Return [x, y] of the center of cell containing provided text 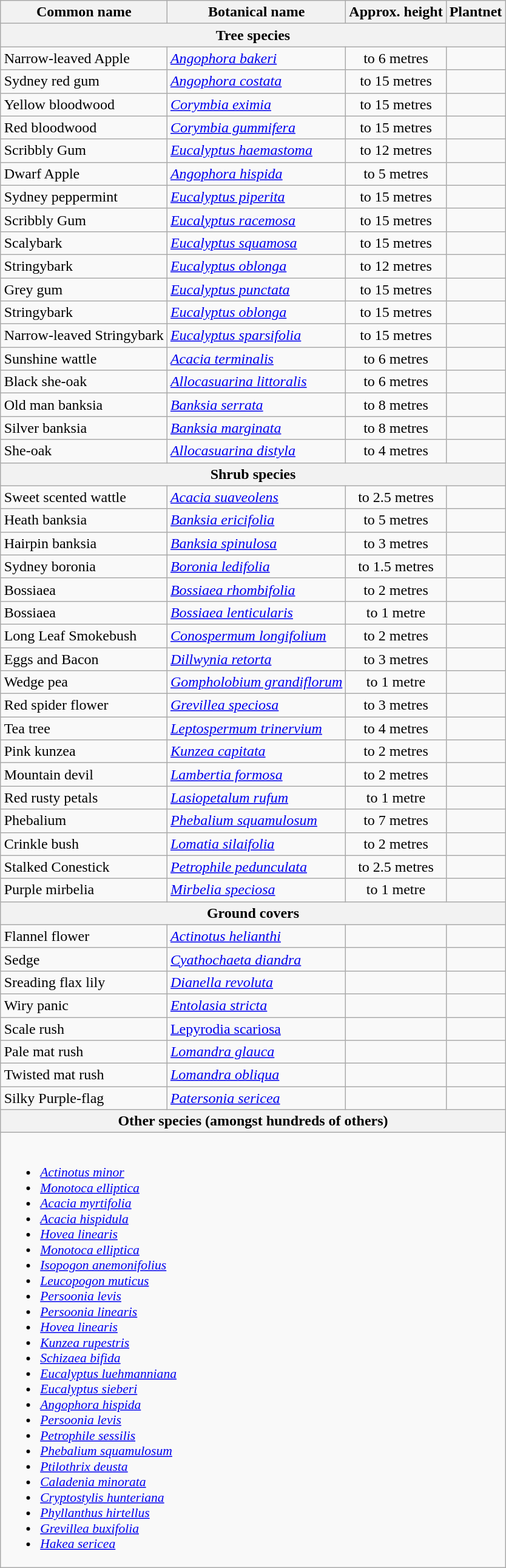
Eucalyptus piperita [256, 197]
Eucalyptus racemosa [256, 220]
Flannel flower [84, 936]
Acacia terminalis [256, 359]
Petrophile pedunculata [256, 867]
Boronia ledifolia [256, 566]
Eucalyptus sparsifolia [256, 336]
Angophora hispida [256, 174]
Banksia marginata [256, 428]
Lasiopetalum rufum [256, 798]
to 1.5 metres [396, 566]
Shrub species [253, 474]
Phebalium squamulosum [256, 821]
Long Leaf Smokebush [84, 636]
Entolasia stricta [256, 1005]
Yellow bloodwood [84, 104]
Tree species [253, 35]
Dillwynia retorta [256, 659]
Lomandra glauca [256, 1052]
Lomandra obliqua [256, 1075]
She-oak [84, 451]
Ground covers [253, 913]
Angophora costata [256, 81]
Allocasuarina littoralis [256, 382]
Lomatia silaifolia [256, 844]
Red bloodwood [84, 127]
Hairpin banksia [84, 543]
Leptospermum trinervium [256, 728]
Sydney peppermint [84, 197]
Sydney red gum [84, 81]
Bossiaea rhombifolia [256, 589]
Kunzea capitata [256, 752]
Purple mirbelia [84, 890]
Acacia suaveolens [256, 497]
Sunshine wattle [84, 359]
Eucalyptus squamosa [256, 243]
Scalybark [84, 243]
to 7 metres [396, 821]
Grevillea speciosa [256, 705]
Eggs and Bacon [84, 659]
Narrow-leaved Stringybark [84, 336]
Mirbelia speciosa [256, 890]
Gompholobium grandiflorum [256, 682]
Sreading flax lily [84, 982]
Mountain devil [84, 775]
Stalked Conestick [84, 867]
Plantnet [476, 12]
Crinkle bush [84, 844]
Conospermum longifolium [256, 636]
Approx. height [396, 12]
Botanical name [256, 12]
Dianella revoluta [256, 982]
Silky Purple-flag [84, 1098]
Black she-oak [84, 382]
Red spider flower [84, 705]
Eucalyptus punctata [256, 290]
Pale mat rush [84, 1052]
Wiry panic [84, 1005]
Bossiaea lenticularis [256, 613]
Phebalium [84, 821]
Tea tree [84, 728]
Banksia serrata [256, 405]
Old man banksia [84, 405]
Allocasuarina distyla [256, 451]
Patersonia sericea [256, 1098]
Sydney boronia [84, 566]
Heath banksia [84, 520]
Other species (amongst hundreds of others) [253, 1121]
Banksia ericifolia [256, 520]
Twisted mat rush [84, 1075]
Lambertia formosa [256, 775]
Wedge pea [84, 682]
Pink kunzea [84, 752]
Silver banksia [84, 428]
Banksia spinulosa [256, 543]
Lepyrodia scariosa [256, 1029]
Corymbia eximia [256, 104]
Sweet scented wattle [84, 497]
Actinotus helianthi [256, 936]
Corymbia gummifera [256, 127]
Angophora bakeri [256, 58]
Grey gum [84, 290]
Common name [84, 12]
Scale rush [84, 1029]
Red rusty petals [84, 798]
Cyathochaeta diandra [256, 959]
Dwarf Apple [84, 174]
Narrow-leaved Apple [84, 58]
Sedge [84, 959]
Eucalyptus haemastoma [256, 151]
